Locate the cell with the specified text and output its [x, y] center coordinate. 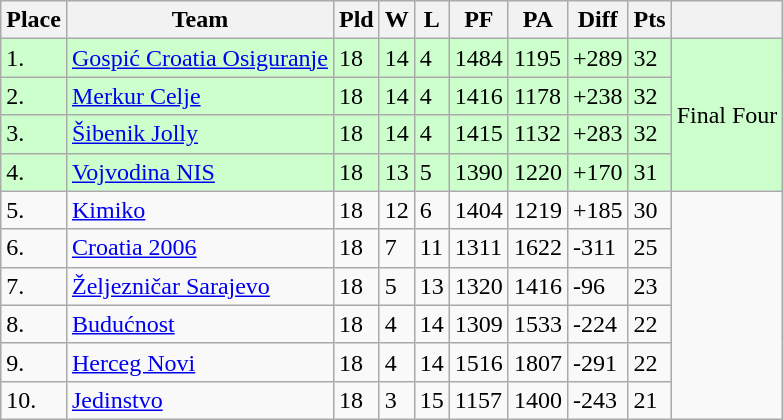
31 [650, 172]
8. [34, 324]
Kimiko [200, 210]
-96 [598, 286]
6 [432, 210]
1309 [478, 324]
1320 [478, 286]
15 [432, 400]
7. [34, 286]
25 [650, 248]
Herceg Novi [200, 362]
9. [34, 362]
1484 [478, 58]
3. [34, 134]
30 [650, 210]
-291 [598, 362]
Diff [598, 20]
1533 [538, 324]
Šibenik Jolly [200, 134]
Place [34, 20]
1157 [478, 400]
+170 [598, 172]
1. [34, 58]
1219 [538, 210]
+238 [598, 96]
10. [34, 400]
1622 [538, 248]
+289 [598, 58]
+185 [598, 210]
-224 [598, 324]
PF [478, 20]
1195 [538, 58]
Željezničar Sarajevo [200, 286]
L [432, 20]
1390 [478, 172]
Pts [650, 20]
Team [200, 20]
1400 [538, 400]
1178 [538, 96]
1807 [538, 362]
Gospić Croatia Osiguranje [200, 58]
Jedinstvo [200, 400]
-243 [598, 400]
Vojvodina NIS [200, 172]
3 [396, 400]
-311 [598, 248]
1132 [538, 134]
12 [396, 210]
6. [34, 248]
Merkur Celje [200, 96]
4. [34, 172]
1404 [478, 210]
11 [432, 248]
Croatia 2006 [200, 248]
5. [34, 210]
Pld [356, 20]
1516 [478, 362]
23 [650, 286]
W [396, 20]
1415 [478, 134]
21 [650, 400]
1220 [538, 172]
1311 [478, 248]
2. [34, 96]
7 [396, 248]
+283 [598, 134]
Budućnost [200, 324]
Final Four [727, 115]
PA [538, 20]
